Output the (X, Y) coordinate of the center of the cell containing the given text.  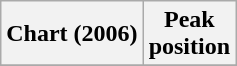
Chart (2006) (72, 34)
Peak position (189, 34)
